For the text-containing cell, return its midpoint in [X, Y] coordinate format. 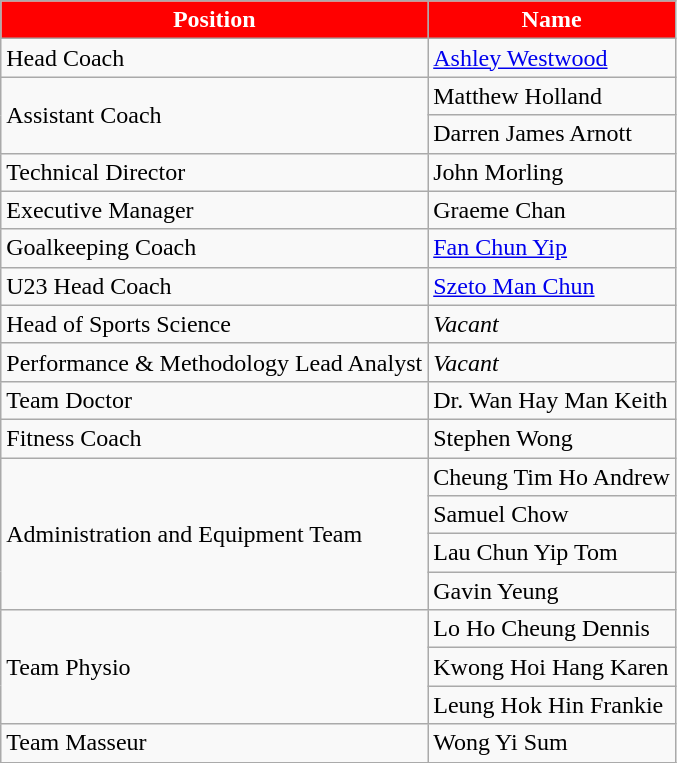
U23 Head Coach [214, 286]
Team Doctor [214, 400]
Dr. Wan Hay Man Keith [552, 400]
Administration and Equipment Team [214, 534]
Team Masseur [214, 743]
Kwong Hoi Hang Karen [552, 667]
John Morling [552, 172]
Lau Chun Yip Tom [552, 553]
Matthew Holland [552, 96]
Gavin Yeung [552, 591]
Fitness Coach [214, 438]
Position [214, 20]
Wong Yi Sum [552, 743]
Executive Manager [214, 210]
Performance & Methodology Lead Analyst [214, 362]
Fan Chun Yip [552, 248]
Goalkeeping Coach [214, 248]
Darren James Arnott [552, 134]
Stephen Wong [552, 438]
Team Physio [214, 667]
Cheung Tim Ho Andrew [552, 477]
Technical Director [214, 172]
Graeme Chan [552, 210]
Lo Ho Cheung Dennis [552, 629]
Szeto Man Chun [552, 286]
Head of Sports Science [214, 324]
Ashley Westwood [552, 58]
Head Coach [214, 58]
Assistant Coach [214, 115]
Leung Hok Hin Frankie [552, 705]
Samuel Chow [552, 515]
Name [552, 20]
